Determine the (X, Y) coordinate at the center of the cell enclosing the given text.  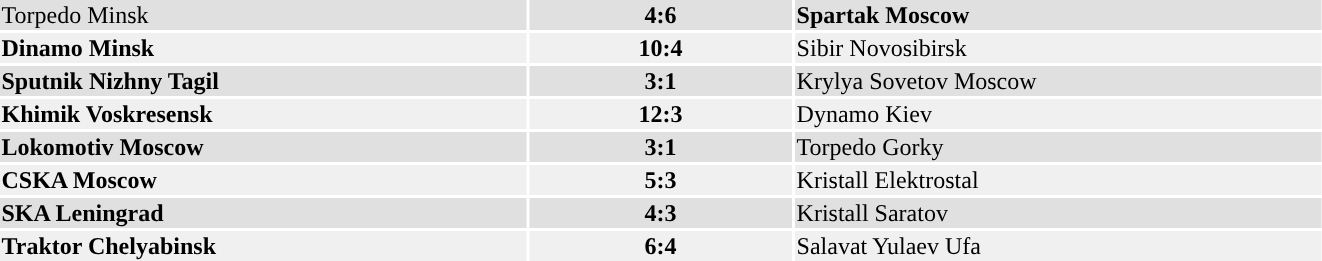
SKA Leningrad (263, 213)
4:3 (660, 213)
Torpedo Minsk (263, 15)
10:4 (660, 48)
Salavat Yulaev Ufa (1058, 246)
Sibir Novosibirsk (1058, 48)
CSKA Moscow (263, 180)
Kristall Saratov (1058, 213)
6:4 (660, 246)
Lokomotiv Moscow (263, 147)
Dynamo Kiev (1058, 114)
Dinamo Minsk (263, 48)
Krylya Sovetov Moscow (1058, 81)
Traktor Chelyabinsk (263, 246)
4:6 (660, 15)
Torpedo Gorky (1058, 147)
Khimik Voskresensk (263, 114)
12:3 (660, 114)
Spartak Moscow (1058, 15)
5:3 (660, 180)
Kristall Elektrostal (1058, 180)
Sputnik Nizhny Tagil (263, 81)
